Provide the [x, y] coordinate of the cell's center where the given text is located.  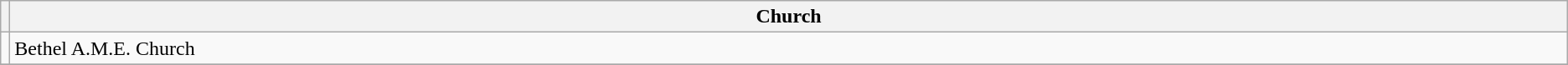
Bethel A.M.E. Church [789, 48]
Church [789, 17]
